Find where the given text appears and provide that cell's center as [X, Y] coordinate. 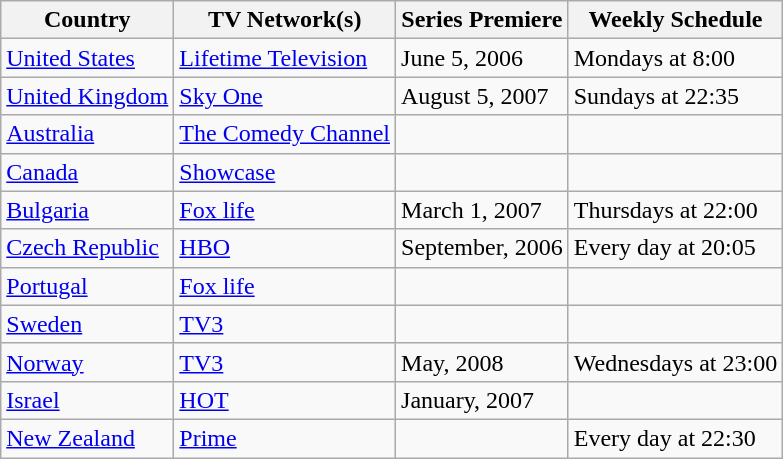
Prime [285, 438]
Every day at 22:30 [675, 438]
Weekly Schedule [675, 20]
United States [88, 58]
Country [88, 20]
May, 2008 [482, 362]
Norway [88, 362]
Thursdays at 22:00 [675, 210]
Czech Republic [88, 248]
Wednesdays at 23:00 [675, 362]
Portugal [88, 286]
Lifetime Television [285, 58]
HBO [285, 248]
Australia [88, 134]
Canada [88, 172]
January, 2007 [482, 400]
Sky One [285, 96]
Israel [88, 400]
August 5, 2007 [482, 96]
TV Network(s) [285, 20]
HOT [285, 400]
United Kingdom [88, 96]
Every day at 20:05 [675, 248]
Sweden [88, 324]
Sundays at 22:35 [675, 96]
Showcase [285, 172]
Series Premiere [482, 20]
June 5, 2006 [482, 58]
March 1, 2007 [482, 210]
Bulgaria [88, 210]
The Comedy Channel [285, 134]
Mondays at 8:00 [675, 58]
New Zealand [88, 438]
September, 2006 [482, 248]
